Return [X, Y] of the center of cell containing provided text 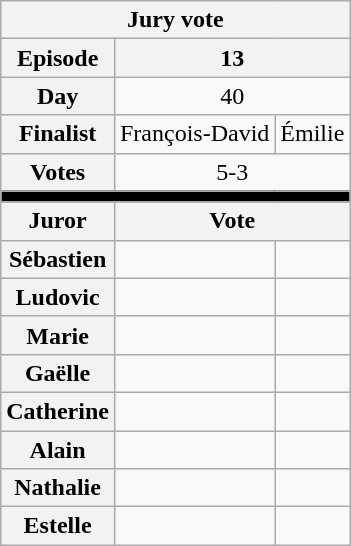
Nathalie [58, 488]
François-David [194, 134]
Finalist [58, 134]
Alain [58, 449]
Juror [58, 221]
Émilie [312, 134]
5-3 [232, 172]
40 [232, 96]
Vote [232, 221]
Ludovic [58, 297]
Estelle [58, 526]
Day [58, 96]
Catherine [58, 411]
Votes [58, 172]
Sébastien [58, 259]
13 [232, 58]
Episode [58, 58]
Gaëlle [58, 373]
Marie [58, 335]
Jury vote [176, 20]
